Capture the cell that displays the provided text and extract its [x, y] central coordinate. 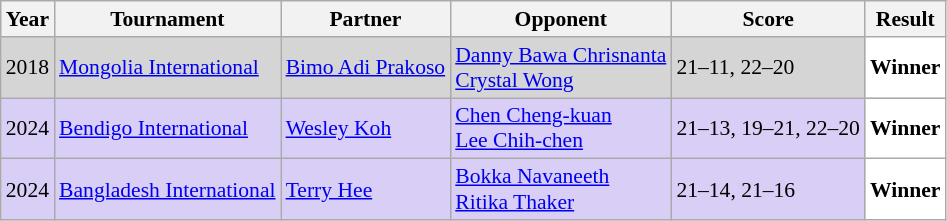
Tournament [168, 19]
Danny Bawa Chrisnanta Crystal Wong [560, 68]
Score [768, 19]
Bendigo International [168, 128]
Partner [366, 19]
Result [906, 19]
Bimo Adi Prakoso [366, 68]
21–14, 21–16 [768, 190]
Wesley Koh [366, 128]
Mongolia International [168, 68]
21–13, 19–21, 22–20 [768, 128]
Terry Hee [366, 190]
Opponent [560, 19]
Bangladesh International [168, 190]
Year [28, 19]
2018 [28, 68]
Bokka Navaneeth Ritika Thaker [560, 190]
Chen Cheng-kuan Lee Chih-chen [560, 128]
21–11, 22–20 [768, 68]
